Return (x, y) of the center of cell containing provided text 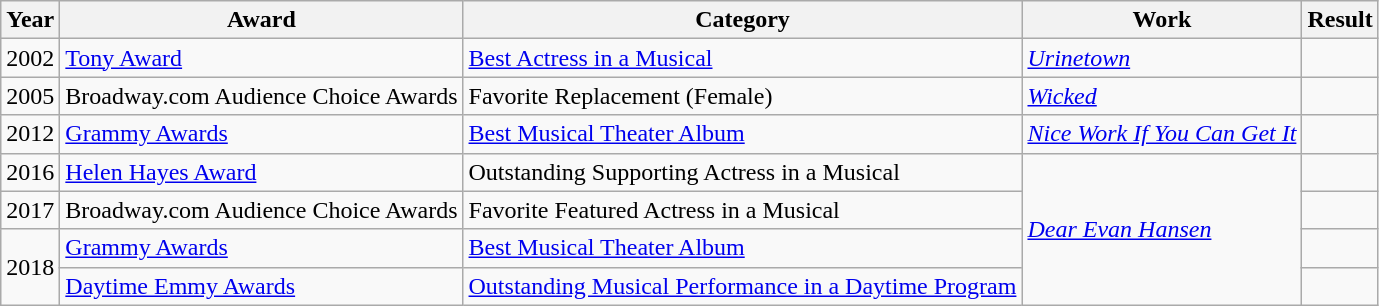
Favorite Featured Actress in a Musical (742, 210)
Daytime Emmy Awards (262, 286)
Wicked (1162, 96)
Dear Evan Hansen (1162, 229)
Tony Award (262, 58)
Outstanding Musical Performance in a Daytime Program (742, 286)
Work (1162, 20)
Urinetown (1162, 58)
Award (262, 20)
Favorite Replacement (Female) (742, 96)
2002 (30, 58)
2005 (30, 96)
2012 (30, 134)
Outstanding Supporting Actress in a Musical (742, 172)
Year (30, 20)
Category (742, 20)
Result (1340, 20)
Helen Hayes Award (262, 172)
2018 (30, 267)
Nice Work If You Can Get It (1162, 134)
Best Actress in a Musical (742, 58)
2017 (30, 210)
2016 (30, 172)
